For the text-containing cell, return its midpoint in (X, Y) coordinate format. 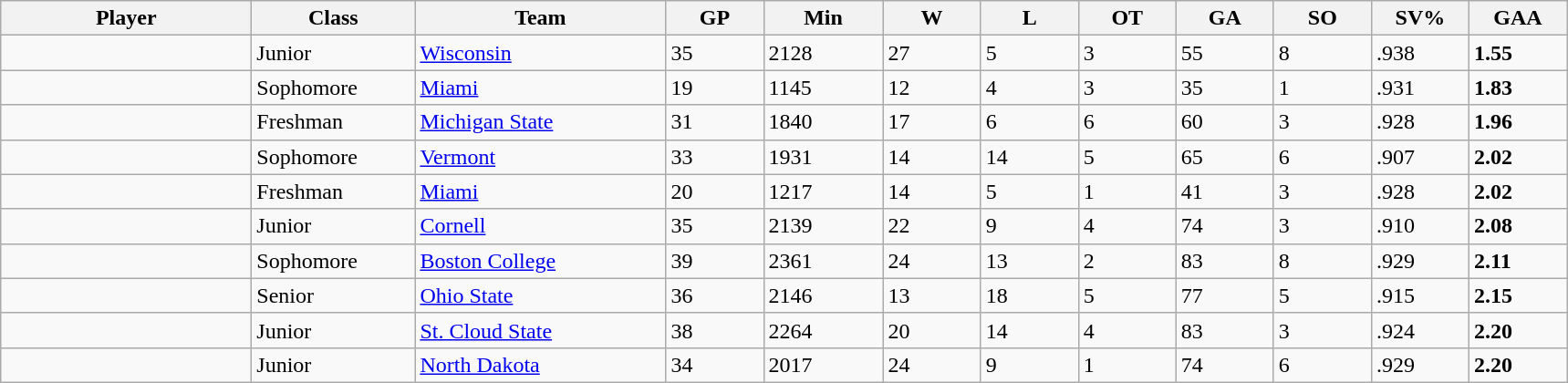
41 (1224, 191)
.924 (1419, 330)
Cornell (540, 226)
1.55 (1518, 53)
1217 (823, 191)
22 (932, 226)
33 (715, 157)
Wisconsin (540, 53)
GA (1224, 18)
SO (1323, 18)
.915 (1419, 295)
60 (1224, 122)
31 (715, 122)
55 (1224, 53)
2128 (823, 53)
2.08 (1518, 226)
2.11 (1518, 261)
Michigan State (540, 122)
12 (932, 88)
77 (1224, 295)
2139 (823, 226)
1931 (823, 157)
2264 (823, 330)
Player (126, 18)
2.15 (1518, 295)
38 (715, 330)
1.83 (1518, 88)
GAA (1518, 18)
W (932, 18)
34 (715, 365)
Ohio State (540, 295)
Vermont (540, 157)
39 (715, 261)
2361 (823, 261)
GP (715, 18)
SV% (1419, 18)
.910 (1419, 226)
.938 (1419, 53)
Boston College (540, 261)
St. Cloud State (540, 330)
L (1029, 18)
Min (823, 18)
27 (932, 53)
.931 (1419, 88)
65 (1224, 157)
1.96 (1518, 122)
19 (715, 88)
1840 (823, 122)
Class (334, 18)
North Dakota (540, 365)
Senior (334, 295)
1145 (823, 88)
2 (1127, 261)
36 (715, 295)
18 (1029, 295)
2017 (823, 365)
Team (540, 18)
2146 (823, 295)
OT (1127, 18)
17 (932, 122)
.907 (1419, 157)
